Determine the [x, y] coordinate at the center of the cell enclosing the given text.  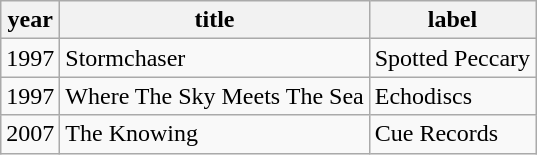
label [452, 20]
The Knowing [214, 134]
title [214, 20]
Cue Records [452, 134]
Spotted Peccary [452, 58]
Stormchaser [214, 58]
Where The Sky Meets The Sea [214, 96]
year [30, 20]
Echodiscs [452, 96]
2007 [30, 134]
